Locate the cell with the specified text and output its [X, Y] center coordinate. 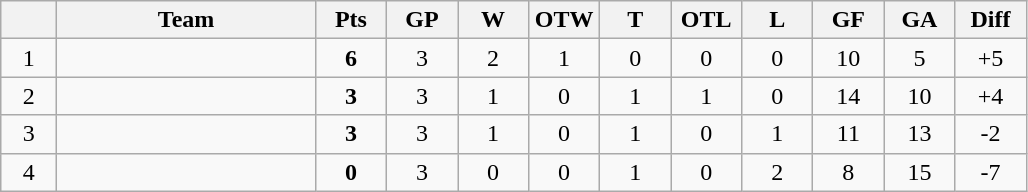
W [494, 20]
6 [350, 58]
GA [920, 20]
13 [920, 134]
+5 [990, 58]
15 [920, 172]
Pts [350, 20]
GF [848, 20]
4 [29, 172]
11 [848, 134]
14 [848, 96]
Team [186, 20]
OTW [564, 20]
GP [422, 20]
L [778, 20]
T [636, 20]
5 [920, 58]
-2 [990, 134]
OTL [706, 20]
+4 [990, 96]
8 [848, 172]
-7 [990, 172]
Diff [990, 20]
